Detect which cell encompasses the target text, then output its [x, y] center coordinate. 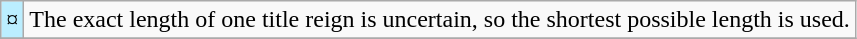
The exact length of one title reign is uncertain, so the shortest possible length is used. [440, 20]
¤ [12, 20]
